From the cell containing the given text, extract its center point as (X, Y) coordinate. 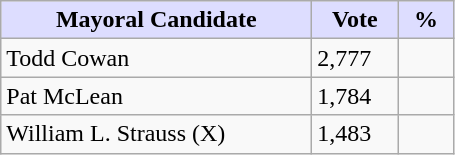
2,777 (355, 58)
Pat McLean (156, 96)
1,784 (355, 96)
Vote (355, 20)
Todd Cowan (156, 58)
Mayoral Candidate (156, 20)
% (426, 20)
William L. Strauss (X) (156, 134)
1,483 (355, 134)
